Scan for the cell matching the given text and deliver its [X, Y] coordinate at center. 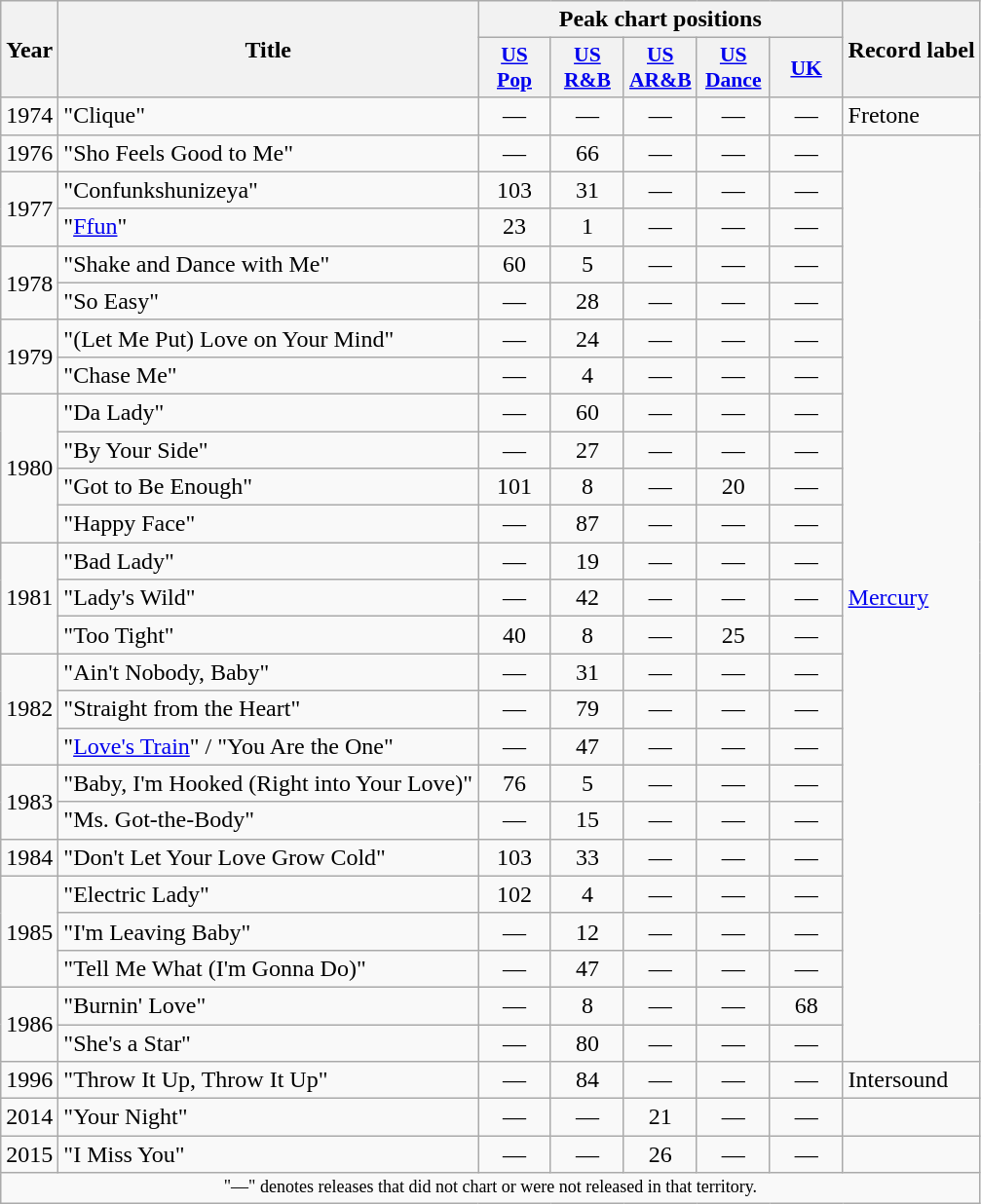
102 [514, 894]
"Baby, I'm Hooked (Right into Your Love)" [269, 783]
"So Easy" [269, 301]
40 [514, 635]
79 [586, 709]
1983 [29, 802]
Year [29, 49]
"She's a Star" [269, 1043]
26 [660, 1154]
1984 [29, 857]
"I Miss You" [269, 1154]
66 [586, 153]
1996 [29, 1080]
101 [514, 487]
"Confunkshunizeya" [269, 190]
76 [514, 783]
"Got to Be Enough" [269, 487]
24 [586, 338]
68 [807, 1005]
"Love's Train" / "You Are the One" [269, 746]
"Ain't Nobody, Baby" [269, 672]
Intersound [912, 1080]
"Happy Face" [269, 524]
1985 [29, 931]
84 [586, 1080]
28 [586, 301]
"Your Night" [269, 1117]
"Ms. Got-the-Body" [269, 820]
"(Let Me Put) Love on Your Mind" [269, 338]
"Burnin' Love" [269, 1005]
2015 [29, 1154]
1974 [29, 116]
87 [586, 524]
25 [733, 635]
19 [586, 561]
"Tell Me What (I'm Gonna Do)" [269, 968]
1 [586, 227]
1986 [29, 1024]
1977 [29, 208]
"By Your Side" [269, 449]
USDance [733, 68]
42 [586, 598]
12 [586, 931]
"Too Tight" [269, 635]
Record label [912, 49]
"—" denotes releases that did not chart or were not released in that territory. [491, 1188]
21 [660, 1117]
US AR&B [660, 68]
Fretone [912, 116]
23 [514, 227]
1981 [29, 598]
"Don't Let Your Love Grow Cold" [269, 857]
20 [733, 487]
1982 [29, 709]
"Shake and Dance with Me" [269, 264]
"Chase Me" [269, 375]
US R&B [586, 68]
"Bad Lady" [269, 561]
"I'm Leaving Baby" [269, 931]
"Clique" [269, 116]
Mercury [912, 598]
"Ffun" [269, 227]
1980 [29, 468]
15 [586, 820]
"Lady's Wild" [269, 598]
27 [586, 449]
Peak chart positions [660, 19]
80 [586, 1043]
33 [586, 857]
US Pop [514, 68]
"Straight from the Heart" [269, 709]
1976 [29, 153]
2014 [29, 1117]
"Sho Feels Good to Me" [269, 153]
1979 [29, 357]
"Da Lady" [269, 412]
"Electric Lady" [269, 894]
Title [269, 49]
1978 [29, 282]
UK [807, 68]
"Throw It Up, Throw It Up" [269, 1080]
